Scan for the cell matching the given text and deliver its [x, y] coordinate at center. 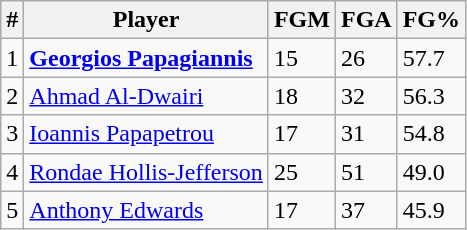
FGM [302, 20]
56.3 [431, 96]
Rondae Hollis-Jefferson [146, 172]
Ahmad Al-Dwairi [146, 96]
4 [12, 172]
57.7 [431, 58]
25 [302, 172]
FG% [431, 20]
15 [302, 58]
Ioannis Papapetrou [146, 134]
3 [12, 134]
51 [366, 172]
1 [12, 58]
18 [302, 96]
# [12, 20]
26 [366, 58]
31 [366, 134]
5 [12, 210]
49.0 [431, 172]
54.8 [431, 134]
45.9 [431, 210]
Player [146, 20]
37 [366, 210]
Anthony Edwards [146, 210]
32 [366, 96]
FGA [366, 20]
2 [12, 96]
Georgios Papagiannis [146, 58]
